For the text-containing cell, return its midpoint in [X, Y] coordinate format. 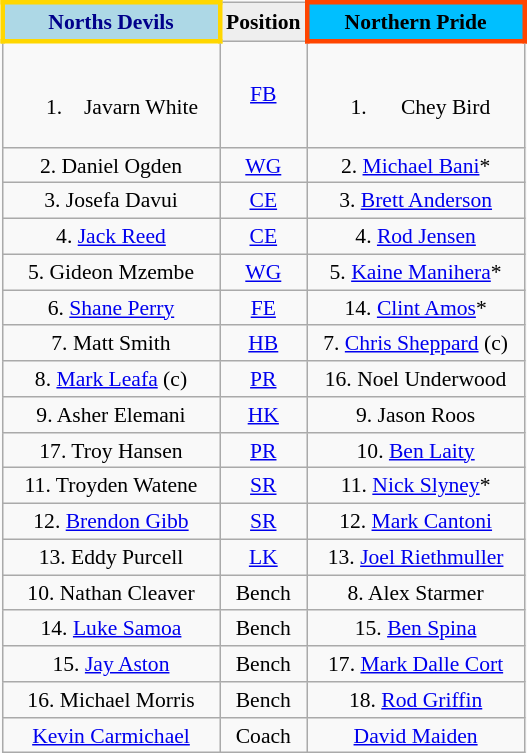
13. Joel Riethmuller [416, 557]
3. Josefa Davui [110, 201]
5. Kaine Manihera* [416, 272]
8. Alex Starmer [416, 593]
FE [264, 308]
10. Nathan Cleaver [110, 593]
11. Troyden Watene [110, 486]
Chey Bird [416, 94]
16. Noel Underwood [416, 379]
3. Brett Anderson [416, 201]
FB [264, 94]
12. Mark Cantoni [416, 522]
Northern Pride [416, 22]
15. Ben Spina [416, 628]
7. Matt Smith [110, 343]
5. Gideon Mzembe [110, 272]
4. Rod Jensen [416, 237]
7. Chris Sheppard (c) [416, 343]
Kevin Carmichael [110, 735]
14. Luke Samoa [110, 628]
6. Shane Perry [110, 308]
Position [264, 22]
17. Mark Dalle Cort [416, 664]
9. Asher Elemani [110, 415]
HK [264, 415]
2. Daniel Ogden [110, 165]
16. Michael Morris [110, 700]
8. Mark Leafa (c) [110, 379]
10. Ben Laity [416, 450]
13. Eddy Purcell [110, 557]
17. Troy Hansen [110, 450]
11. Nick Slyney* [416, 486]
Coach [264, 735]
LK [264, 557]
4. Jack Reed [110, 237]
9. Jason Roos [416, 415]
14. Clint Amos* [416, 308]
2. Michael Bani* [416, 165]
Javarn White [110, 94]
HB [264, 343]
David Maiden [416, 735]
Norths Devils [110, 22]
12. Brendon Gibb [110, 522]
15. Jay Aston [110, 664]
18. Rod Griffin [416, 700]
